Search for the cell housing the specified text and yield its [x, y] center coordinate. 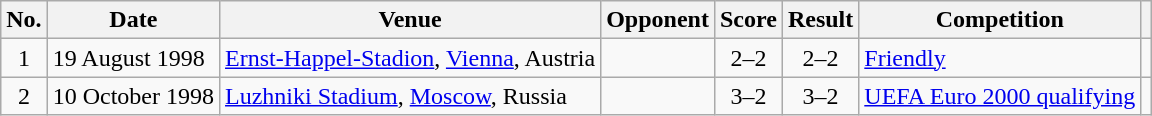
UEFA Euro 2000 qualifying [1000, 96]
1 [24, 58]
Competition [1000, 20]
Date [133, 20]
Ernst-Happel-Stadion, Vienna, Austria [410, 58]
2 [24, 96]
Venue [410, 20]
Luzhniki Stadium, Moscow, Russia [410, 96]
Friendly [1000, 58]
Result [820, 20]
19 August 1998 [133, 58]
Opponent [658, 20]
Score [748, 20]
10 October 1998 [133, 96]
No. [24, 20]
